Identify which cell holds the provided text, then report its (X, Y) central coordinate. 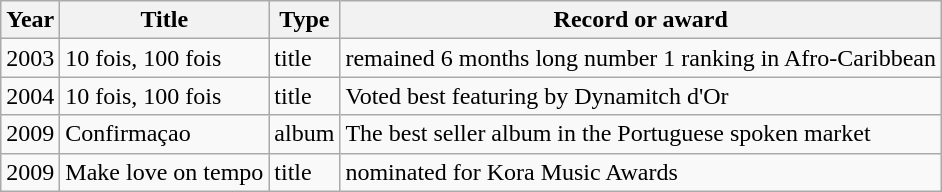
The best seller album in the Portuguese spoken market (641, 134)
Title (164, 20)
album (304, 134)
Year (30, 20)
Type (304, 20)
2003 (30, 58)
2004 (30, 96)
Voted best featuring by Dynamitch d'Or (641, 96)
nominated for Kora Music Awards (641, 172)
Record or award (641, 20)
Make love on tempo (164, 172)
Confirmaçao (164, 134)
remained 6 months long number 1 ranking in Afro-Caribbean (641, 58)
